Identify which cell holds the provided text, then report its [x, y] central coordinate. 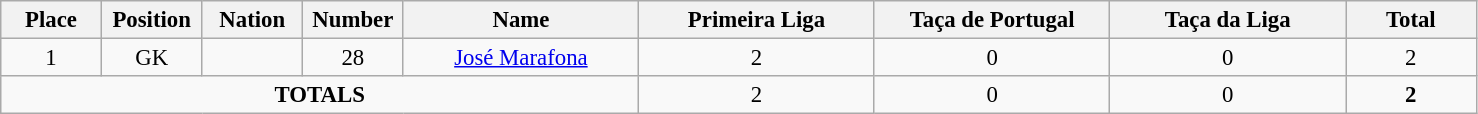
28 [354, 58]
1 [52, 58]
Number [354, 20]
TOTALS [320, 95]
Taça da Liga [1228, 20]
Position [152, 20]
Name [521, 20]
Primeira Liga [757, 20]
Taça de Portugal [992, 20]
GK [152, 58]
Nation [252, 20]
Total [1412, 20]
Place [52, 20]
José Marafona [521, 58]
